Determine the (x, y) coordinate at the center of the cell enclosing the given text.  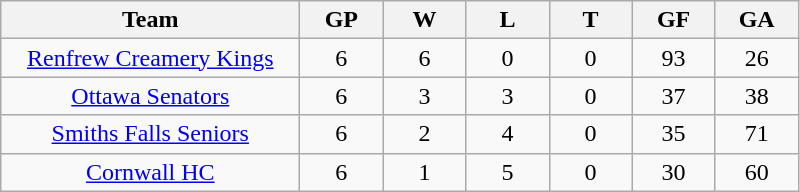
Ottawa Senators (150, 96)
26 (756, 58)
60 (756, 172)
GP (342, 20)
4 (508, 134)
2 (424, 134)
35 (674, 134)
Smiths Falls Seniors (150, 134)
GF (674, 20)
93 (674, 58)
37 (674, 96)
71 (756, 134)
Renfrew Creamery Kings (150, 58)
T (590, 20)
L (508, 20)
Team (150, 20)
W (424, 20)
30 (674, 172)
5 (508, 172)
38 (756, 96)
1 (424, 172)
Cornwall HC (150, 172)
GA (756, 20)
